Search for the cell housing the specified text and yield its [X, Y] center coordinate. 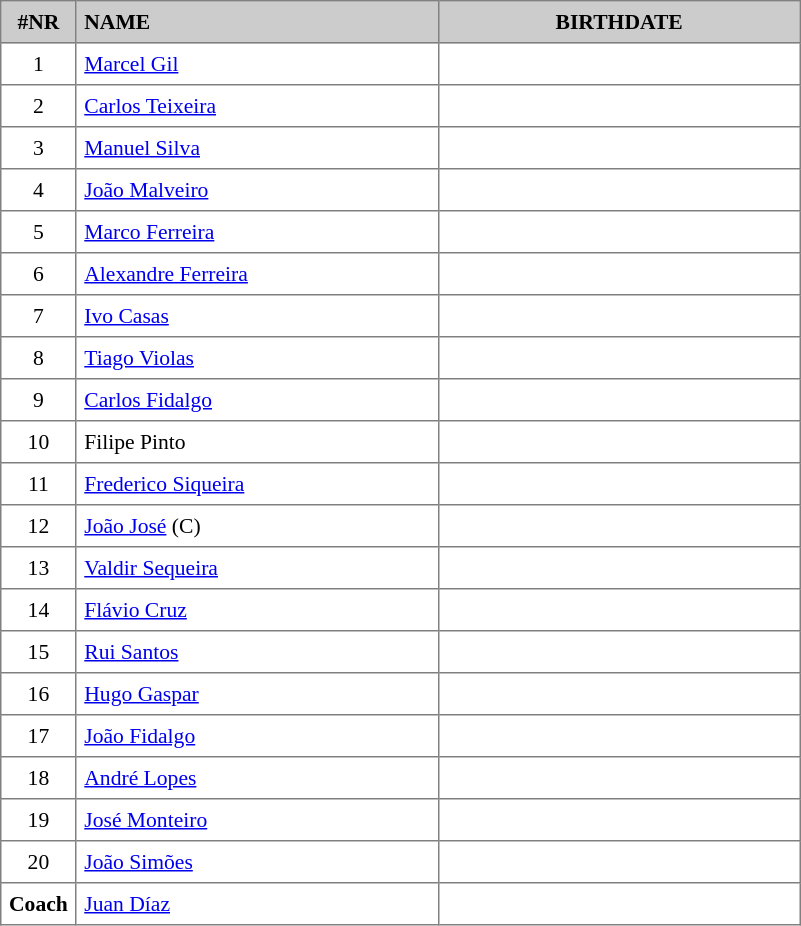
João Fidalgo [257, 736]
NAME [257, 22]
Alexandre Ferreira [257, 274]
Carlos Teixeira [257, 106]
6 [38, 274]
André Lopes [257, 778]
13 [38, 568]
3 [38, 148]
20 [38, 862]
19 [38, 820]
Juan Díaz [257, 904]
17 [38, 736]
Hugo Gaspar [257, 694]
11 [38, 484]
12 [38, 526]
Valdir Sequeira [257, 568]
Ivo Casas [257, 316]
Marco Ferreira [257, 232]
2 [38, 106]
BIRTHDATE [619, 22]
José Monteiro [257, 820]
10 [38, 442]
9 [38, 400]
Frederico Siqueira [257, 484]
Manuel Silva [257, 148]
#NR [38, 22]
João Malveiro [257, 190]
18 [38, 778]
1 [38, 64]
Flávio Cruz [257, 610]
Tiago Violas [257, 358]
8 [38, 358]
7 [38, 316]
15 [38, 652]
Marcel Gil [257, 64]
5 [38, 232]
Carlos Fidalgo [257, 400]
João José (C) [257, 526]
4 [38, 190]
João Simões [257, 862]
Coach [38, 904]
16 [38, 694]
Filipe Pinto [257, 442]
Rui Santos [257, 652]
14 [38, 610]
